Provide the [X, Y] coordinate of the cell's center where the given text is located.  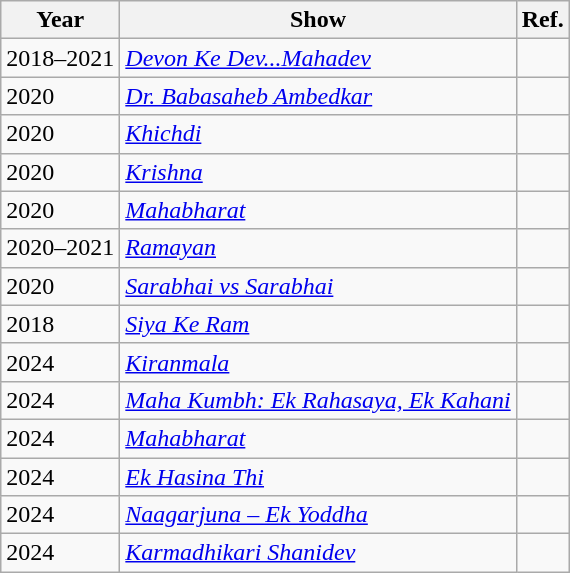
Kiranmala [318, 362]
Devon Ke Dev...Mahadev [318, 58]
Khichdi [318, 134]
Ramayan [318, 248]
Ref. [542, 20]
Sarabhai vs Sarabhai [318, 286]
Year [60, 20]
Siya Ke Ram [318, 324]
Dr. Babasaheb Ambedkar [318, 96]
Karmadhikari Shanidev [318, 553]
2018–2021 [60, 58]
Ek Hasina Thi [318, 477]
2018 [60, 324]
Show [318, 20]
Naagarjuna – Ek Yoddha [318, 515]
2020–2021 [60, 248]
Krishna [318, 172]
Maha Kumbh: Ek Rahasaya, Ek Kahani [318, 400]
